Search for the cell housing the specified text and yield its (x, y) center coordinate. 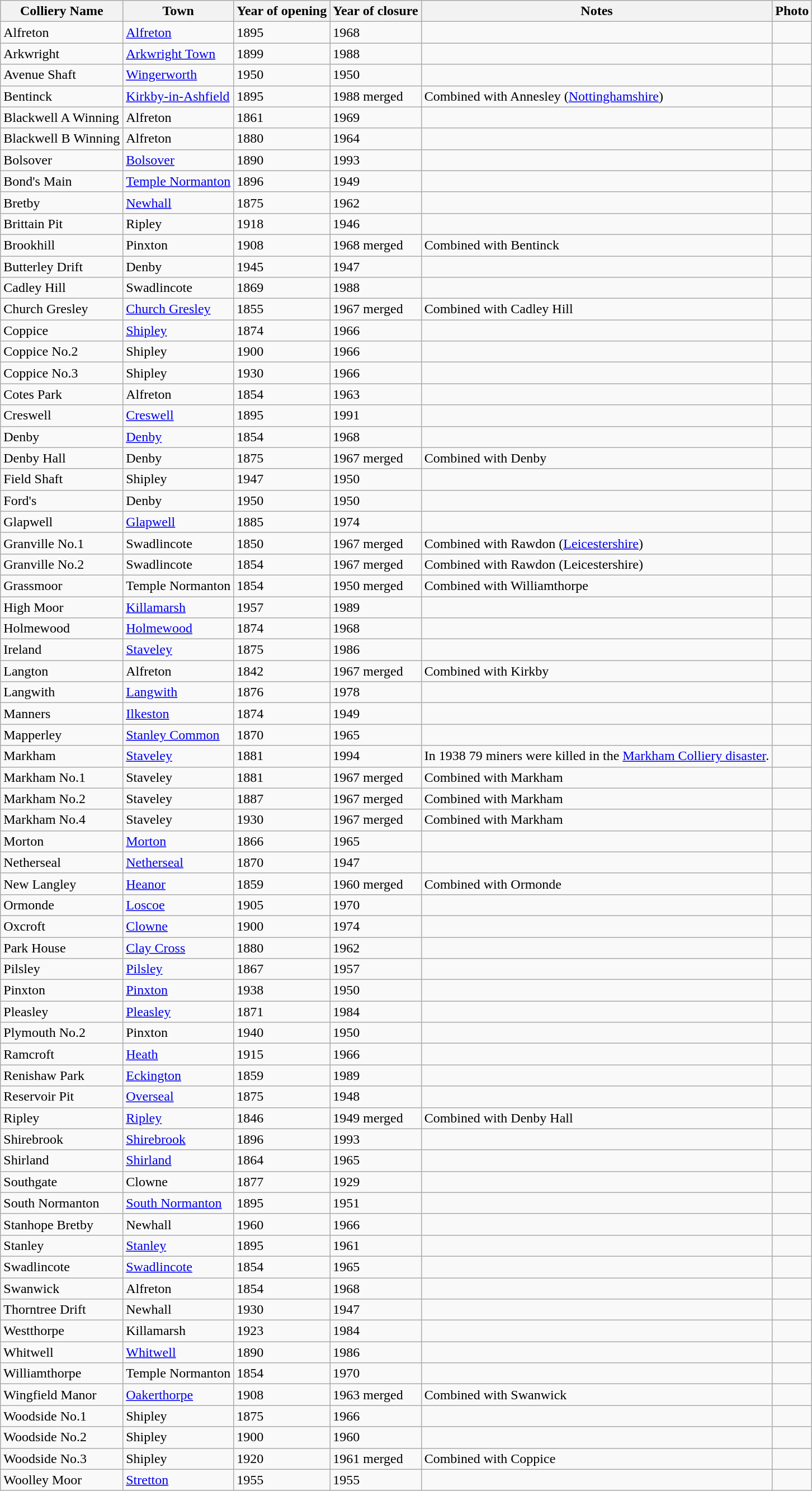
1846 (282, 1118)
1864 (282, 1160)
Clay Cross (178, 948)
Ford's (62, 501)
Stanley Common (178, 735)
1948 (376, 1097)
1945 (282, 267)
Blackwell A Winning (62, 117)
Coppice No.2 (62, 352)
1968 merged (376, 245)
High Moor (62, 607)
Granville No.2 (62, 564)
Combined with Williamthorpe (597, 586)
1946 (376, 224)
1876 (282, 692)
1938 (282, 990)
Woolley Moor (62, 1480)
Brookhill (62, 245)
Combined with Denby Hall (597, 1118)
1915 (282, 1054)
Cadley Hill (62, 288)
1978 (376, 692)
1991 (376, 416)
1871 (282, 1012)
Ilkeston (178, 714)
Blackwell B Winning (62, 139)
Oakerthorpe (178, 1395)
Combined with Coppice (597, 1459)
1867 (282, 969)
Stretton (178, 1480)
Heath (178, 1054)
Combined with Annesley (Nottinghamshire) (597, 96)
Photo (792, 11)
1961 merged (376, 1459)
1961 (376, 1245)
Coppice (62, 331)
Williamthorpe (62, 1374)
Plymouth No.2 (62, 1033)
1869 (282, 288)
Ireland (62, 650)
1905 (282, 905)
Combined with Denby (597, 458)
1899 (282, 54)
Combined with Ormonde (597, 884)
Markham No.4 (62, 820)
Woodside No.2 (62, 1437)
1949 merged (376, 1118)
1918 (282, 224)
1963 merged (376, 1395)
Bond's Main (62, 181)
1923 (282, 1331)
1887 (282, 799)
Markham No.1 (62, 777)
Ramcroft (62, 1054)
1969 (376, 117)
1842 (282, 671)
Markham (62, 756)
Wingfield Manor (62, 1395)
Reservoir Pit (62, 1097)
Arkwright Town (178, 54)
1861 (282, 117)
New Langley (62, 884)
Park House (62, 948)
Coppice No.3 (62, 373)
Field Shaft (62, 479)
Stanhope Bretby (62, 1224)
Combined with Kirkby (597, 671)
1960 merged (376, 884)
Markham No.2 (62, 799)
Thorntree Drift (62, 1310)
1951 (376, 1203)
Renishaw Park (62, 1075)
Colliery Name (62, 11)
Cotes Park (62, 394)
1963 (376, 394)
Year of closure (376, 11)
Westthorpe (62, 1331)
1964 (376, 139)
1885 (282, 522)
Grassmoor (62, 586)
Mapperley (62, 735)
1940 (282, 1033)
Combined with Swanwick (597, 1395)
Kirkby-in-Ashfield (178, 96)
Granville No.1 (62, 543)
Ormonde (62, 905)
Combined with Cadley Hill (597, 309)
Notes (597, 11)
In 1938 79 miners were killed in the Markham Colliery disaster. (597, 756)
Wingerworth (178, 75)
1988 merged (376, 96)
1866 (282, 841)
Town (178, 11)
Heanor (178, 884)
Langton (62, 671)
Bretby (62, 202)
Denby Hall (62, 458)
Brittain Pit (62, 224)
Bentinck (62, 96)
1877 (282, 1182)
1929 (376, 1182)
1950 merged (376, 586)
1994 (376, 756)
Eckington (178, 1075)
1920 (282, 1459)
Arkwright (62, 54)
Butterley Drift (62, 267)
Combined with Bentinck (597, 245)
Woodside No.3 (62, 1459)
Year of opening (282, 11)
Avenue Shaft (62, 75)
Oxcroft (62, 926)
1850 (282, 543)
1855 (282, 309)
Swanwick (62, 1288)
Loscoe (178, 905)
Overseal (178, 1097)
Woodside No.1 (62, 1416)
Manners (62, 714)
Southgate (62, 1182)
